Extract the (X, Y) coordinate from the center of the cell holding the provided text.  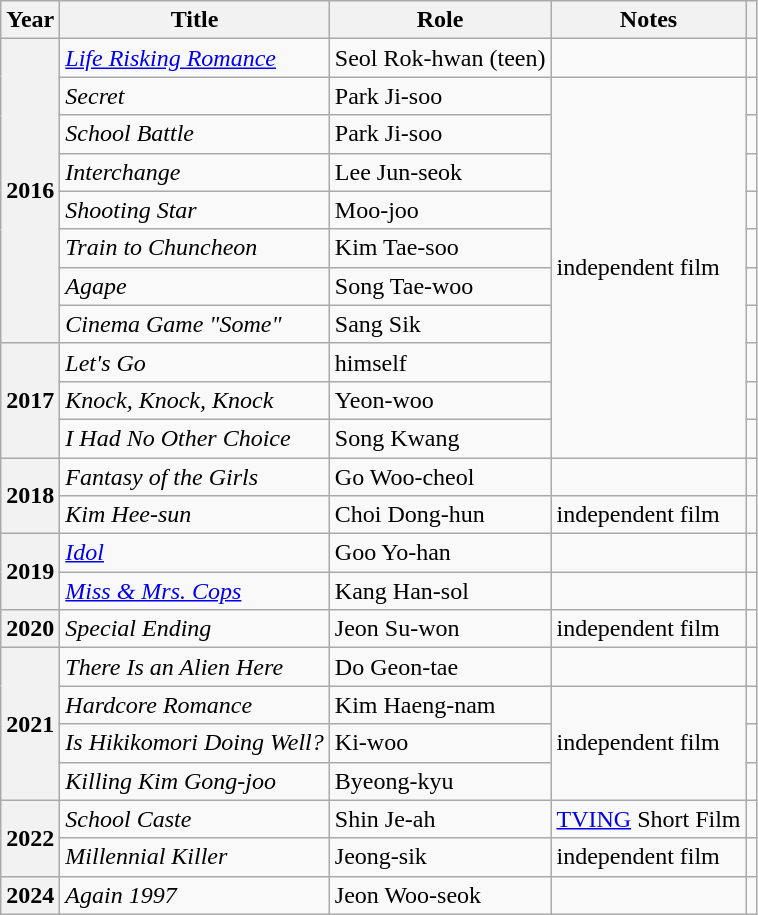
2017 (30, 400)
Shin Je-ah (440, 819)
Sang Sik (440, 324)
Kim Haeng-nam (440, 705)
2024 (30, 895)
2022 (30, 838)
2021 (30, 724)
There Is an Alien Here (194, 667)
Kim Hee-sun (194, 515)
Go Woo-cheol (440, 477)
Lee Jun-seok (440, 172)
Cinema Game "Some" (194, 324)
Shooting Star (194, 210)
Jeong-sik (440, 857)
Choi Dong-hun (440, 515)
Notes (648, 20)
Byeong-kyu (440, 781)
Secret (194, 96)
Jeon Su-won (440, 629)
Song Kwang (440, 438)
2020 (30, 629)
Yeon-woo (440, 400)
Is Hikikomori Doing Well? (194, 743)
Do Geon-tae (440, 667)
Fantasy of the Girls (194, 477)
Again 1997 (194, 895)
Miss & Mrs. Cops (194, 591)
Ki-woo (440, 743)
Interchange (194, 172)
Hardcore Romance (194, 705)
Killing Kim Gong-joo (194, 781)
Moo-joo (440, 210)
Song Tae-woo (440, 286)
Special Ending (194, 629)
Role (440, 20)
TVING Short Film (648, 819)
2018 (30, 496)
Let's Go (194, 362)
Year (30, 20)
himself (440, 362)
Jeon Woo-seok (440, 895)
Knock, Knock, Knock (194, 400)
2019 (30, 572)
School Battle (194, 134)
Life Risking Romance (194, 58)
I Had No Other Choice (194, 438)
School Caste (194, 819)
Millennial Killer (194, 857)
Kang Han-sol (440, 591)
Train to Chuncheon (194, 248)
Kim Tae-soo (440, 248)
2016 (30, 191)
Idol (194, 553)
Seol Rok-hwan (teen) (440, 58)
Goo Yo-han (440, 553)
Agape (194, 286)
Title (194, 20)
